Provide the [X, Y] coordinate of the cell's center where the given text is located.  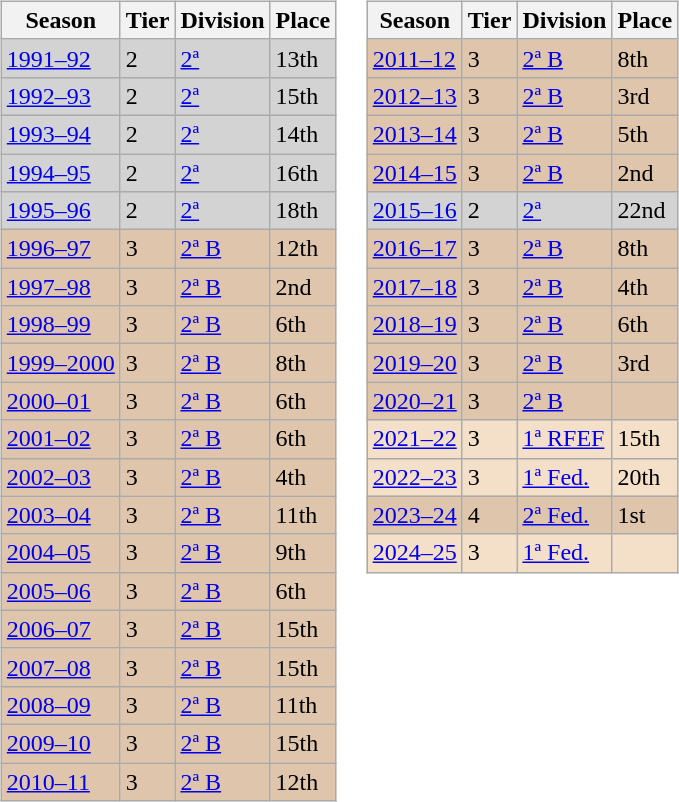
22nd [645, 211]
2013–14 [414, 134]
2ª Fed. [564, 515]
2014–15 [414, 173]
2011–12 [414, 58]
2024–25 [414, 553]
2022–23 [414, 477]
2018–19 [414, 325]
1994–95 [60, 173]
2019–20 [414, 363]
1991–92 [60, 58]
2007–08 [60, 667]
1998–99 [60, 325]
1992–93 [60, 96]
16th [303, 173]
2016–17 [414, 249]
1999–2000 [60, 363]
2001–02 [60, 439]
20th [645, 477]
2000–01 [60, 401]
1993–94 [60, 134]
1995–96 [60, 211]
2015–16 [414, 211]
2002–03 [60, 477]
4 [490, 515]
5th [645, 134]
2006–07 [60, 629]
2020–21 [414, 401]
14th [303, 134]
2017–18 [414, 287]
1996–97 [60, 249]
1st [645, 515]
1ª RFEF [564, 439]
2023–24 [414, 515]
1997–98 [60, 287]
2021–22 [414, 439]
2005–06 [60, 591]
2008–09 [60, 705]
18th [303, 211]
2003–04 [60, 515]
13th [303, 58]
2009–10 [60, 743]
9th [303, 553]
2012–13 [414, 96]
2010–11 [60, 781]
2004–05 [60, 553]
